Return (x, y) of the center of cell containing provided text 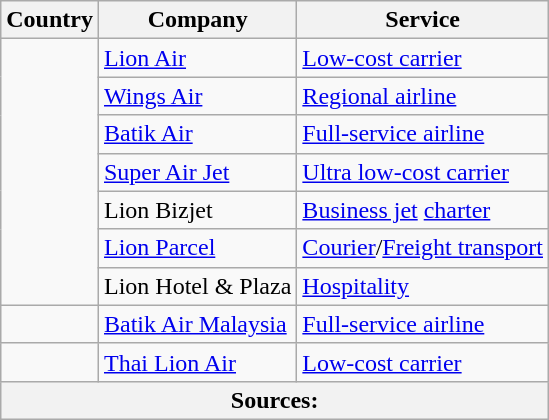
Super Air Jet (197, 172)
Regional airline (423, 96)
Country (50, 20)
Lion Parcel (197, 248)
Hospitality (423, 286)
Company (197, 20)
Sources: (275, 400)
Lion Air (197, 58)
Lion Bizjet (197, 210)
Courier/Freight transport (423, 248)
Batik Air Malaysia (197, 324)
Thai Lion Air (197, 362)
Ultra low-cost carrier (423, 172)
Batik Air (197, 134)
Service (423, 20)
Business jet charter (423, 210)
Wings Air (197, 96)
Lion Hotel & Plaza (197, 286)
